Return (X, Y) of the center of cell containing provided text 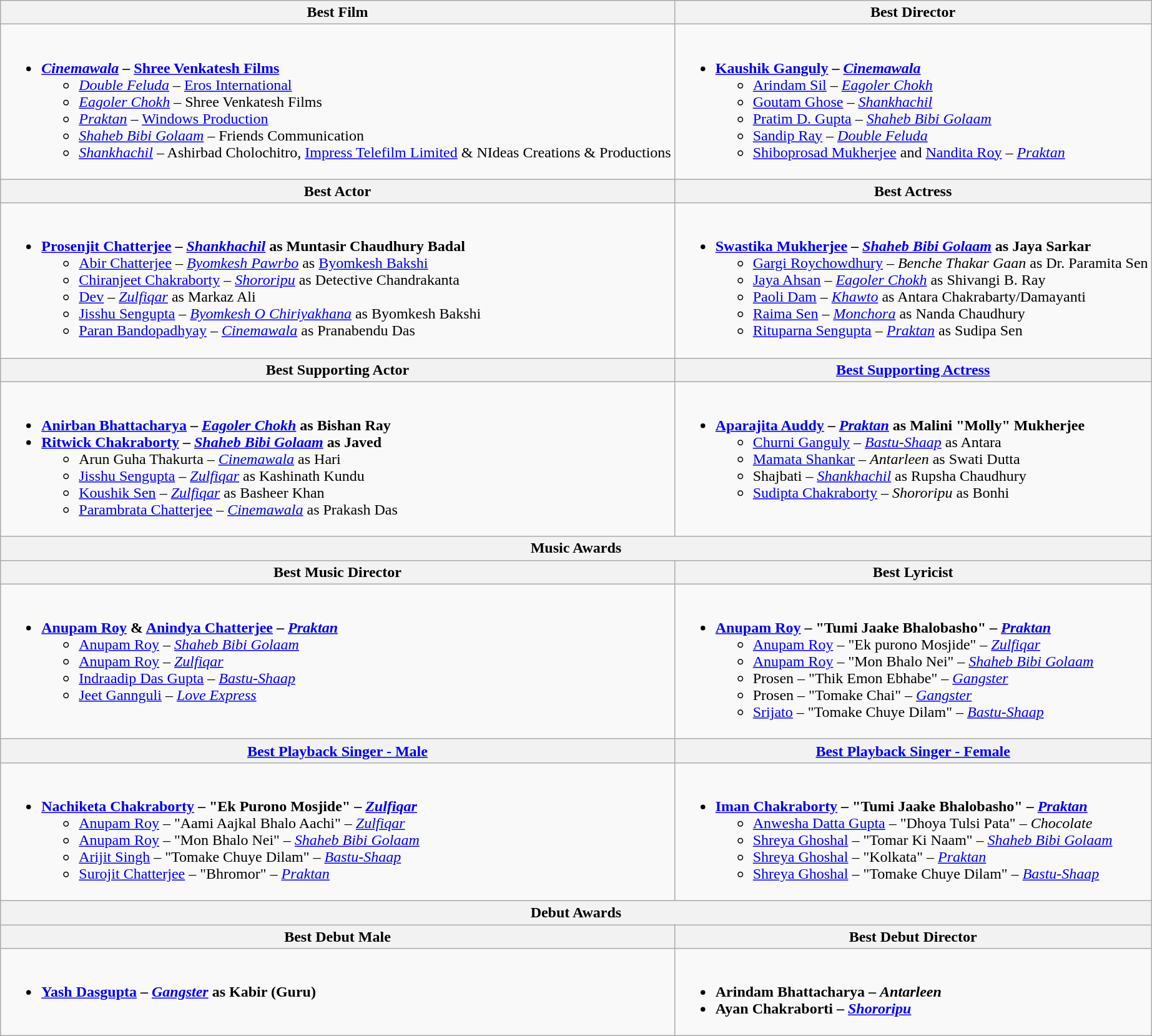
Best Debut Male (337, 936)
Best Actor (337, 191)
Best Playback Singer - Male (337, 751)
Arindam Bhattacharya – AntarleenAyan Chakraborti – Shororipu (913, 992)
Best Director (913, 12)
Best Actress (913, 191)
Best Film (337, 12)
Best Playback Singer - Female (913, 751)
Yash Dasgupta – Gangster as Kabir (Guru) (337, 992)
Best Supporting Actor (337, 370)
Best Debut Director (913, 936)
Best Supporting Actress (913, 370)
Best Music Director (337, 572)
Best Lyricist (913, 572)
Debut Awards (576, 912)
Music Awards (576, 548)
